Extract the (X, Y) coordinate from the center of the cell holding the provided text.  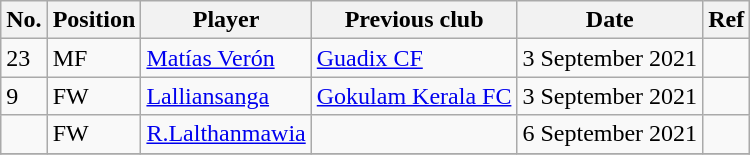
MF (94, 58)
6 September 2021 (610, 134)
Gokulam Kerala FC (414, 96)
Ref (726, 20)
Date (610, 20)
23 (24, 58)
Matías Verón (226, 58)
9 (24, 96)
Previous club (414, 20)
R.Lalthanmawia (226, 134)
Player (226, 20)
Lalliansanga (226, 96)
Position (94, 20)
No. (24, 20)
Guadix CF (414, 58)
